Provide the (x, y) coordinate of the cell's center where the given text is located.  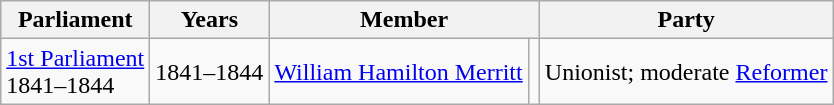
Parliament (76, 20)
Unionist; moderate Reformer (686, 72)
1841–1844 (210, 72)
1st Parliament1841–1844 (76, 72)
William Hamilton Merritt (398, 72)
Member (404, 20)
Party (686, 20)
Years (210, 20)
